Determine the [X, Y] coordinate at the center of the cell enclosing the given text.  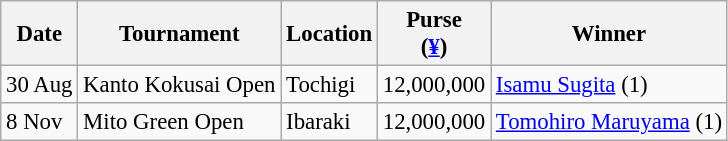
Ibaraki [330, 122]
Winner [610, 34]
Tomohiro Maruyama (1) [610, 122]
Mito Green Open [180, 122]
Tochigi [330, 85]
Location [330, 34]
30 Aug [40, 85]
Isamu Sugita (1) [610, 85]
Kanto Kokusai Open [180, 85]
Date [40, 34]
Tournament [180, 34]
Purse(¥) [434, 34]
8 Nov [40, 122]
